Extract the (x, y) coordinate from the center of the cell holding the provided text.  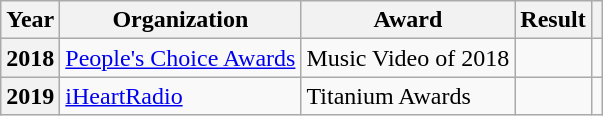
Year (30, 20)
2018 (30, 58)
Result (553, 20)
2019 (30, 96)
iHeartRadio (180, 96)
Award (408, 20)
People's Choice Awards (180, 58)
Music Video of 2018 (408, 58)
Titanium Awards (408, 96)
Organization (180, 20)
